Determine the [X, Y] coordinate at the center of the cell enclosing the given text.  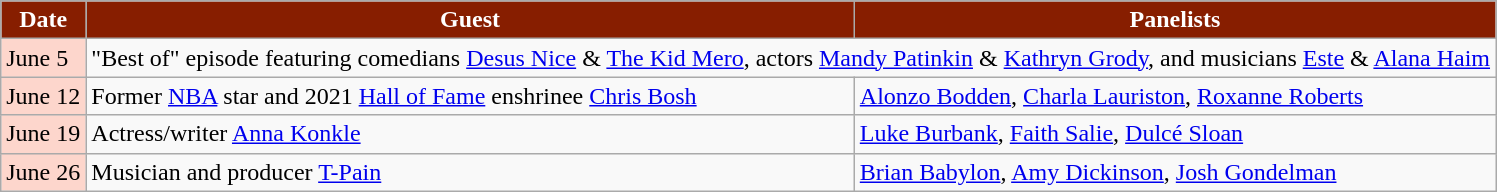
Guest [470, 20]
June 12 [44, 96]
Musician and producer T-Pain [470, 172]
Former NBA star and 2021 Hall of Fame enshrinee Chris Bosh [470, 96]
Date [44, 20]
"Best of" episode featuring comedians Desus Nice & The Kid Mero, actors Mandy Patinkin & Kathryn Grody, and musicians Este & Alana Haim [791, 58]
Luke Burbank, Faith Salie, Dulcé Sloan [1174, 134]
June 5 [44, 58]
June 26 [44, 172]
Panelists [1174, 20]
June 19 [44, 134]
Brian Babylon, Amy Dickinson, Josh Gondelman [1174, 172]
Alonzo Bodden, Charla Lauriston, Roxanne Roberts [1174, 96]
Actress/writer Anna Konkle [470, 134]
